Output the [x, y] coordinate of the center of the cell containing the given text.  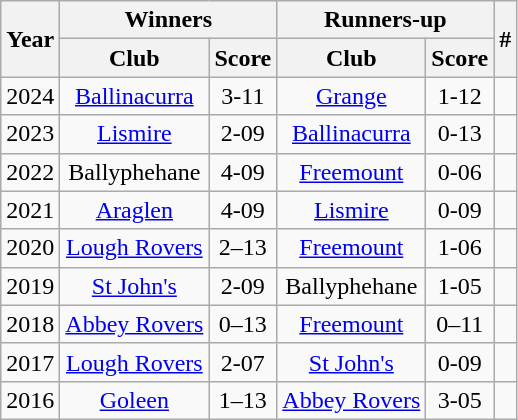
2017 [30, 362]
Goleen [134, 400]
2019 [30, 286]
Araglen [134, 210]
3-05 [460, 400]
2022 [30, 172]
Grange [352, 96]
0–13 [243, 324]
2-07 [243, 362]
2021 [30, 210]
1-12 [460, 96]
0-06 [460, 172]
2018 [30, 324]
2–13 [243, 248]
Runners-up [386, 20]
2024 [30, 96]
2023 [30, 134]
# [506, 39]
1-06 [460, 248]
0-13 [460, 134]
1–13 [243, 400]
2016 [30, 400]
1-05 [460, 286]
2020 [30, 248]
3-11 [243, 96]
Winners [168, 20]
0–11 [460, 324]
Year [30, 39]
